Locate the cell with the specified text and output its (x, y) center coordinate. 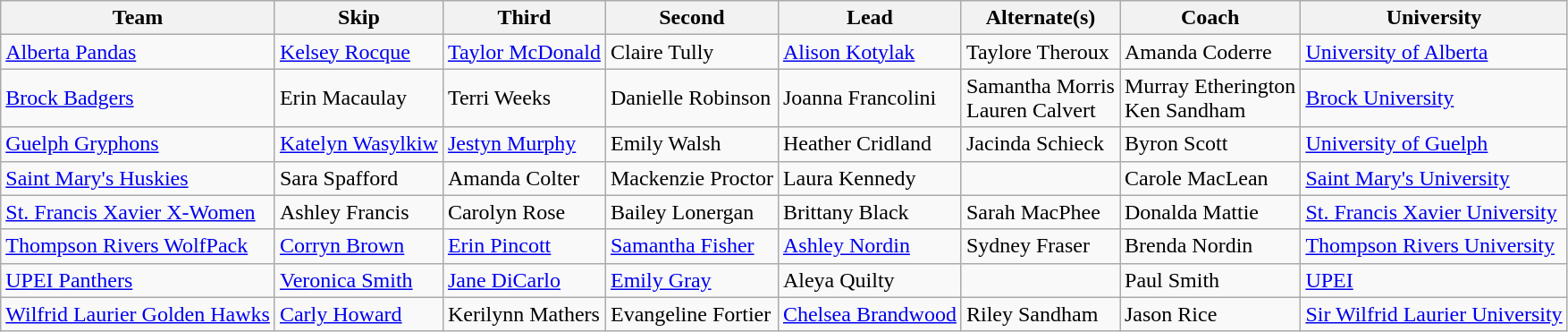
Ashley Francis (358, 212)
Ashley Nordin (869, 246)
University of Guelph (1434, 144)
Thompson Rivers WolfPack (138, 246)
Jason Rice (1210, 314)
Samantha MorrisLauren Calvert (1041, 98)
Erin Pincott (524, 246)
Team (138, 18)
Alberta Pandas (138, 52)
University of Alberta (1434, 52)
Corryn Brown (358, 246)
Veronica Smith (358, 280)
Sydney Fraser (1041, 246)
Joanna Francolini (869, 98)
Sara Spafford (358, 178)
Alternate(s) (1041, 18)
Jane DiCarlo (524, 280)
Third (524, 18)
Saint Mary's University (1434, 178)
Emily Gray (692, 280)
Sarah MacPhee (1041, 212)
Second (692, 18)
Saint Mary's Huskies (138, 178)
Chelsea Brandwood (869, 314)
Coach (1210, 18)
Terri Weeks (524, 98)
Sir Wilfrid Laurier University (1434, 314)
Heather Cridland (869, 144)
Amanda Coderre (1210, 52)
Wilfrid Laurier Golden Hawks (138, 314)
Laura Kennedy (869, 178)
Erin Macaulay (358, 98)
Lead (869, 18)
Danielle Robinson (692, 98)
Carolyn Rose (524, 212)
Jestyn Murphy (524, 144)
Mackenzie Proctor (692, 178)
Jacinda Schieck (1041, 144)
Donalda Mattie (1210, 212)
Murray EtheringtonKen Sandham (1210, 98)
Carly Howard (358, 314)
Brittany Black (869, 212)
Aleya Quilty (869, 280)
Carole MacLean (1210, 178)
Riley Sandham (1041, 314)
Claire Tully (692, 52)
University (1434, 18)
Paul Smith (1210, 280)
Emily Walsh (692, 144)
Taylore Theroux (1041, 52)
UPEI Panthers (138, 280)
Brock Badgers (138, 98)
UPEI (1434, 280)
Alison Kotylak (869, 52)
Byron Scott (1210, 144)
St. Francis Xavier X-Women (138, 212)
Brenda Nordin (1210, 246)
Bailey Lonergan (692, 212)
Guelph Gryphons (138, 144)
Skip (358, 18)
Samantha Fisher (692, 246)
Katelyn Wasylkiw (358, 144)
Thompson Rivers University (1434, 246)
Amanda Colter (524, 178)
Taylor McDonald (524, 52)
Evangeline Fortier (692, 314)
St. Francis Xavier University (1434, 212)
Brock University (1434, 98)
Kelsey Rocque (358, 52)
Kerilynn Mathers (524, 314)
